For the text-containing cell, return its midpoint in [x, y] coordinate format. 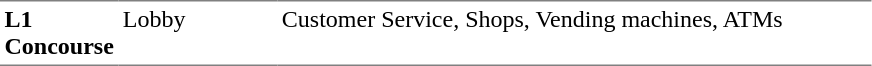
Customer Service, Shops, Vending machines, ATMs [574, 33]
L1Concourse [59, 33]
Lobby [198, 33]
